Determine the (x, y) coordinate at the center of the cell enclosing the given text.  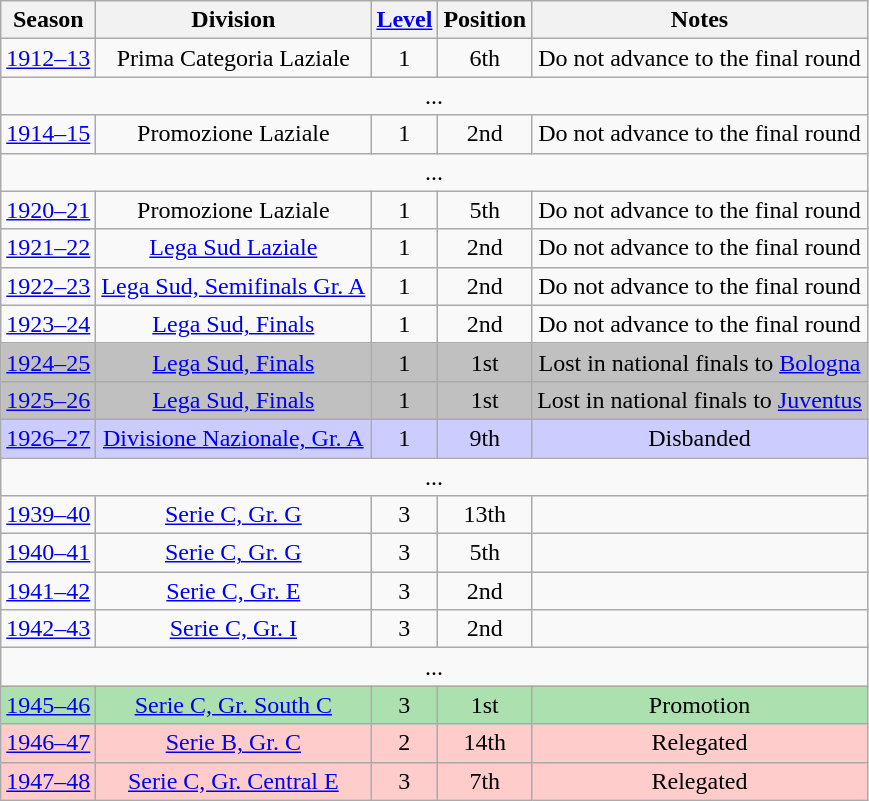
9th (485, 438)
6th (485, 58)
Lost in national finals to Juventus (700, 400)
1924–25 (48, 362)
1947–48 (48, 781)
1941–42 (48, 591)
1925–26 (48, 400)
13th (485, 515)
1922–23 (48, 286)
Season (48, 20)
1940–41 (48, 553)
1921–22 (48, 248)
Position (485, 20)
Notes (700, 20)
Serie C, Gr. Central E (234, 781)
1945–46 (48, 705)
Lega Sud Laziale (234, 248)
Serie C, Gr. E (234, 591)
Promotion (700, 705)
Level (404, 20)
Divisione Nazionale, Gr. A (234, 438)
Prima Categoria Laziale (234, 58)
Disbanded (700, 438)
1912–13 (48, 58)
2 (404, 743)
1946–47 (48, 743)
Lega Sud, Semifinals Gr. A (234, 286)
1923–24 (48, 324)
1914–15 (48, 134)
Lost in national finals to Bologna (700, 362)
Serie B, Gr. C (234, 743)
Division (234, 20)
1926–27 (48, 438)
Serie C, Gr. I (234, 629)
Serie C, Gr. South C (234, 705)
7th (485, 781)
1942–43 (48, 629)
14th (485, 743)
1939–40 (48, 515)
1920–21 (48, 210)
